Identify which cell holds the provided text, then report its [x, y] central coordinate. 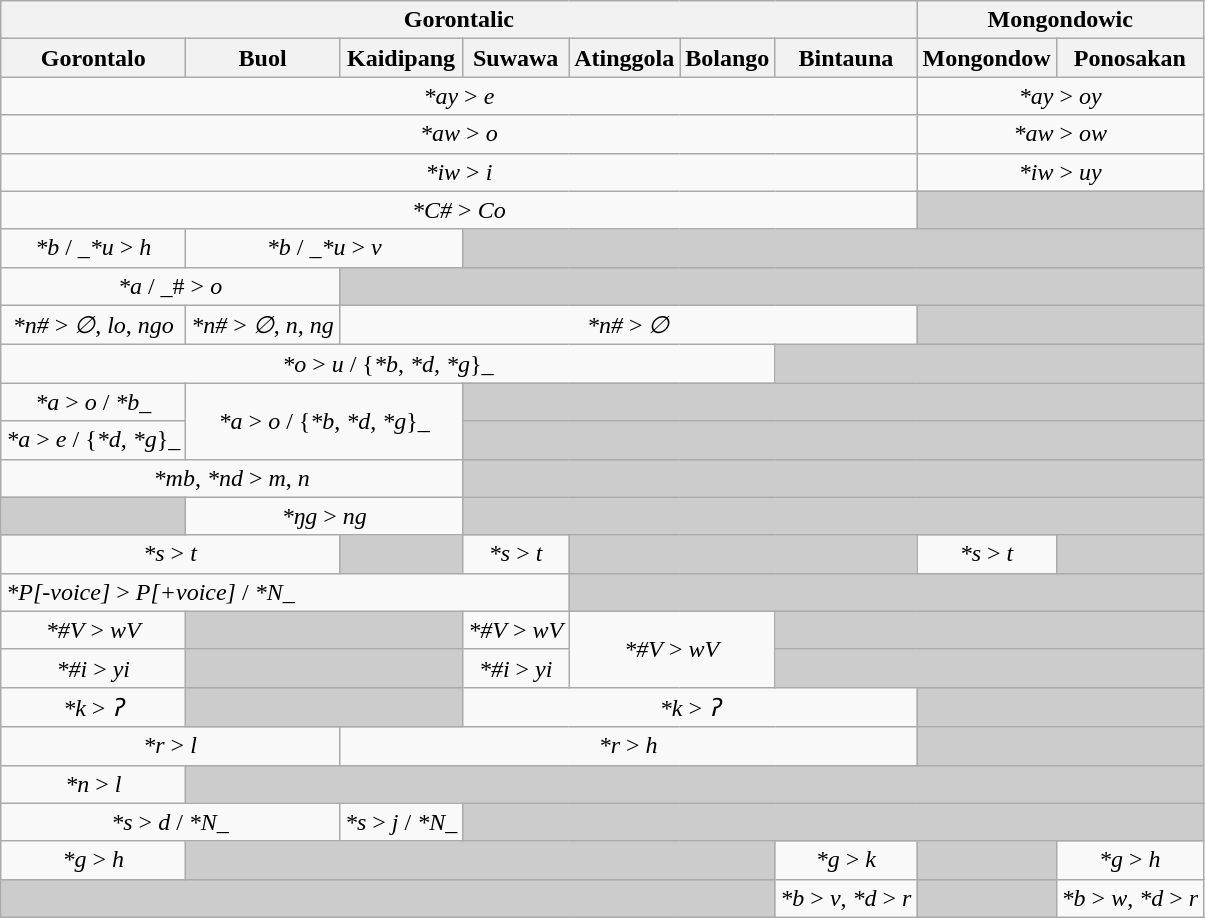
*ŋg > ng [324, 516]
Mongondow [986, 58]
*s > j / *N_ [400, 822]
*s > d / *N_ [170, 822]
*a / _# > o [170, 286]
*ay > e [459, 96]
Gorontalo [94, 58]
*n# > ∅, lo, ngo [94, 325]
*P[-voice] > P[+voice] / *N_ [285, 592]
*a > o / {*b, *d, *g}_ [324, 421]
*b > w, *d > r [1130, 898]
Gorontalic [459, 20]
Bintauna [846, 58]
Kaidipang [400, 58]
*n > l [94, 784]
*a > o / *b_ [94, 402]
*mb, *nd > m, n [232, 478]
Buol [263, 58]
*g > k [846, 860]
*n# > ∅ [628, 325]
*iw > i [459, 172]
*aw > ow [1060, 134]
Suwawa [516, 58]
*o > u / {*b, *d, *g}_ [388, 364]
Atinggola [624, 58]
Mongondowic [1060, 20]
*r > h [628, 746]
*r > l [170, 746]
*a > e / {*d, *g}_ [94, 440]
Ponosakan [1130, 58]
*C# > Co [459, 210]
*b > v, *d > r [846, 898]
*aw > o [459, 134]
*n# > ∅, n, ng [263, 325]
*ay > oy [1060, 96]
*iw > uy [1060, 172]
*b / _*u > v [324, 248]
*b / _*u > h [94, 248]
Bolango [728, 58]
